Output the [x, y] coordinate of the center of the cell containing the given text.  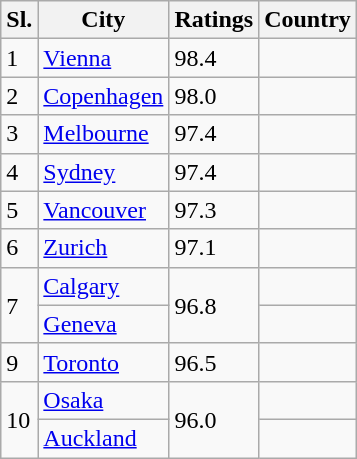
Zurich [104, 248]
Vancouver [104, 210]
Osaka [104, 400]
Melbourne [104, 134]
2 [20, 96]
Auckland [104, 438]
98.4 [214, 58]
96.8 [214, 305]
Sydney [104, 172]
5 [20, 210]
Country [308, 20]
Calgary [104, 286]
4 [20, 172]
City [104, 20]
96.0 [214, 419]
10 [20, 419]
Ratings [214, 20]
97.3 [214, 210]
9 [20, 362]
96.5 [214, 362]
Copenhagen [104, 96]
Vienna [104, 58]
7 [20, 305]
3 [20, 134]
1 [20, 58]
6 [20, 248]
98.0 [214, 96]
Sl. [20, 20]
Toronto [104, 362]
Geneva [104, 324]
97.1 [214, 248]
